Detect which cell encompasses the target text, then output its [x, y] center coordinate. 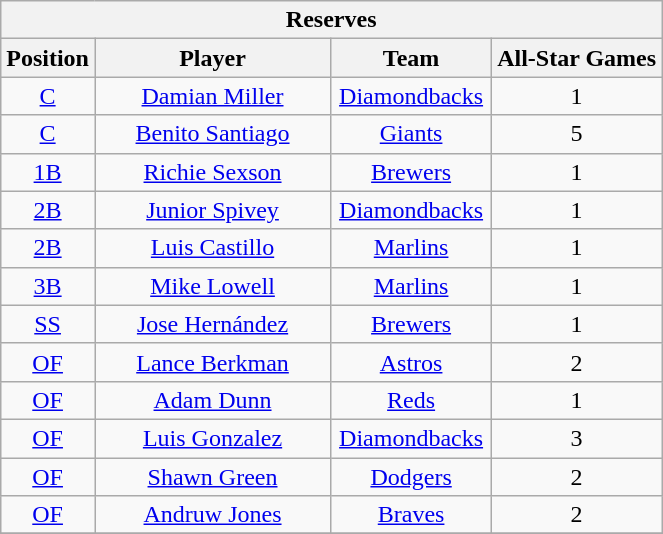
Giants [412, 134]
All-Star Games [577, 58]
Mike Lowell [212, 286]
Reserves [332, 20]
Dodgers [412, 477]
1B [48, 172]
3 [577, 438]
Braves [412, 515]
Lance Berkman [212, 362]
Luis Castillo [212, 248]
SS [48, 324]
Jose Hernández [212, 324]
Benito Santiago [212, 134]
Adam Dunn [212, 400]
Player [212, 58]
Richie Sexson [212, 172]
Damian Miller [212, 96]
Reds [412, 400]
5 [577, 134]
Position [48, 58]
Team [412, 58]
3B [48, 286]
Luis Gonzalez [212, 438]
Astros [412, 362]
Junior Spivey [212, 210]
Andruw Jones [212, 515]
Shawn Green [212, 477]
